Search for the cell housing the specified text and yield its [X, Y] center coordinate. 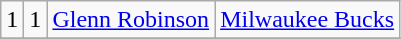
Milwaukee Bucks [308, 20]
Glenn Robinson [131, 20]
